From the cell containing the given text, extract its center point as (X, Y) coordinate. 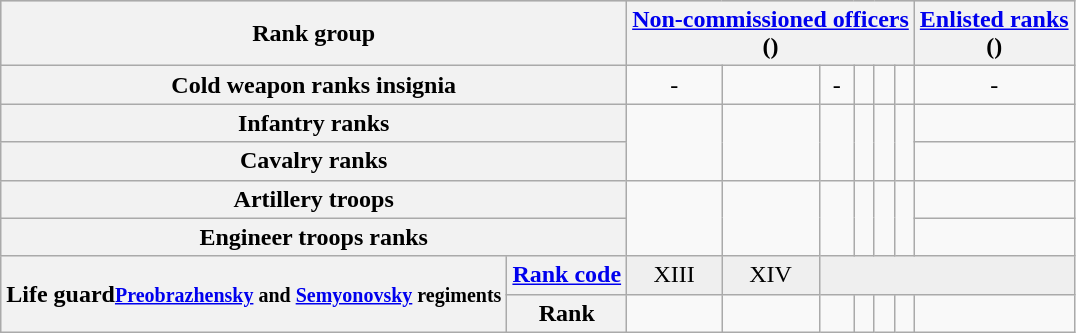
Engineer troops ranks (314, 237)
Artillery troops (314, 199)
Infantry ranks (314, 123)
Rank (567, 313)
Cavalry ranks (314, 161)
XIV (771, 275)
Cold weapon ranks insignia (314, 85)
Enlisted ranks() (994, 34)
Rank code (567, 275)
Life guardPreobrazhensky and Semyonovsky regiments (254, 294)
XIII (674, 275)
Rank group (314, 34)
Non-commissioned officers() (771, 34)
